Determine the (x, y) coordinate at the center of the cell enclosing the given text.  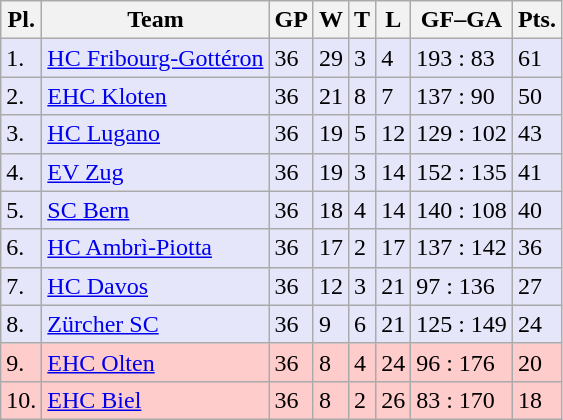
40 (536, 210)
T (362, 20)
152 : 135 (462, 172)
HC Fribourg-Gottéron (156, 58)
125 : 149 (462, 324)
10. (22, 400)
5 (362, 134)
Team (156, 20)
5. (22, 210)
1. (22, 58)
29 (330, 58)
27 (536, 286)
EHC Olten (156, 362)
137 : 90 (462, 96)
3. (22, 134)
EV Zug (156, 172)
Pl. (22, 20)
GF–GA (462, 20)
137 : 142 (462, 248)
6. (22, 248)
97 : 136 (462, 286)
7. (22, 286)
26 (394, 400)
EHC Biel (156, 400)
2. (22, 96)
GP (291, 20)
W (330, 20)
6 (362, 324)
129 : 102 (462, 134)
41 (536, 172)
50 (536, 96)
9 (330, 324)
Pts. (536, 20)
96 : 176 (462, 362)
EHC Kloten (156, 96)
7 (394, 96)
83 : 170 (462, 400)
SC Bern (156, 210)
9. (22, 362)
L (394, 20)
193 : 83 (462, 58)
4. (22, 172)
HC Lugano (156, 134)
43 (536, 134)
HC Ambrì-Piotta (156, 248)
Zürcher SC (156, 324)
140 : 108 (462, 210)
8. (22, 324)
HC Davos (156, 286)
61 (536, 58)
20 (536, 362)
